Identify which cell holds the provided text, then report its [X, Y] central coordinate. 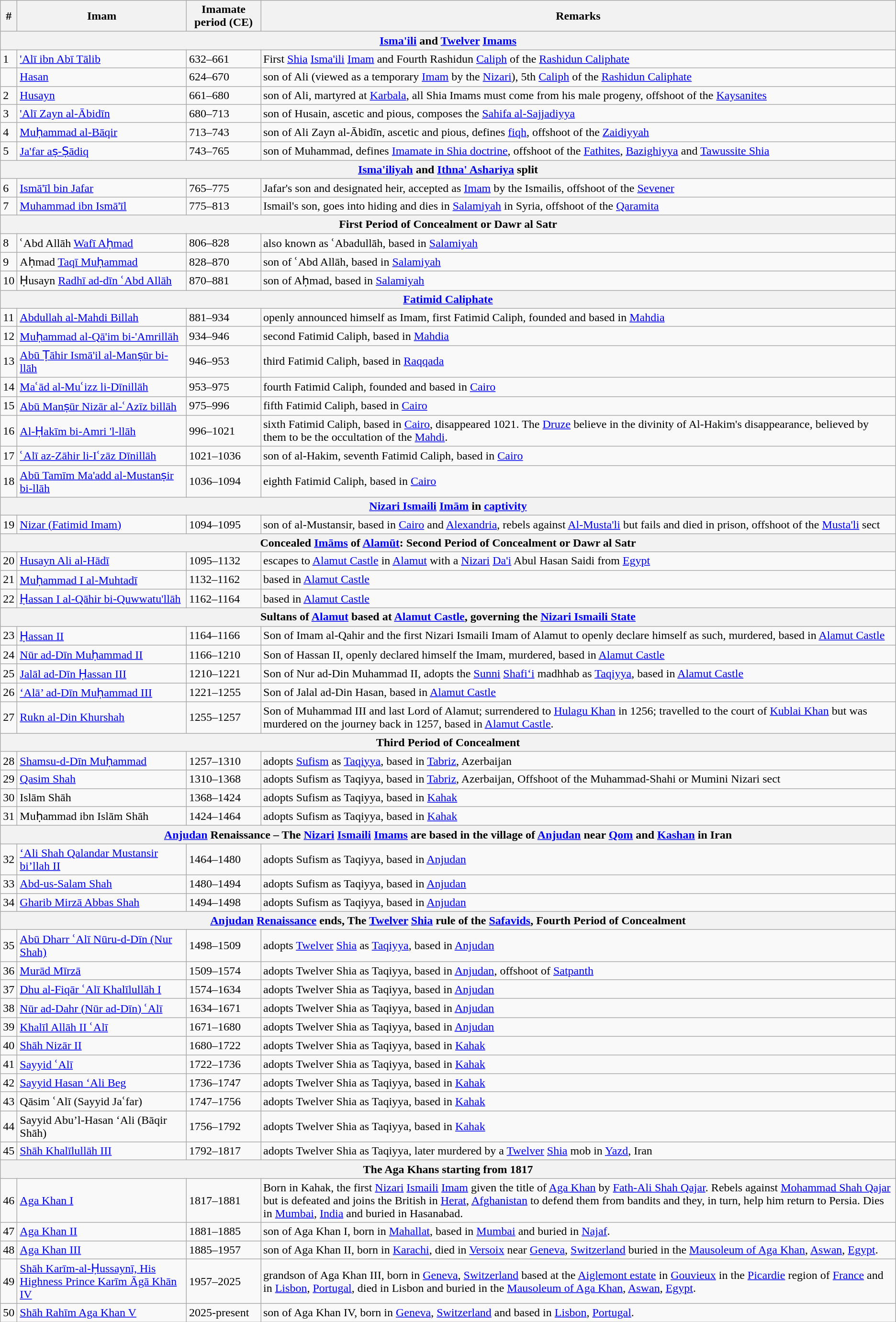
Khalīl Allāh II ʿAlī [102, 1027]
28 [9, 761]
Shāh Karīm-al-Ḥussaynī, His Highness Prince Karīm Āgā Khān IV [102, 1281]
Ismā'īl bin Jafar [102, 188]
Gharib Mirzā Abbas Shah [102, 902]
16 [9, 431]
Al-Ḥakīm bi-Amri 'l-llāh [102, 431]
Muḥammad I al-Muhtadī [102, 580]
escapes to Alamut Castle in Alamut with a Nizari Da'i Abul Hasan Saidi from Egypt [578, 561]
# [9, 16]
19 [9, 525]
47 [9, 1232]
49 [9, 1281]
Sayyid ʿAlī [102, 1064]
975–996 [224, 406]
743–765 [224, 151]
1881–1885 [224, 1232]
15 [9, 406]
Abū Ṭāhir Ismā'il al-Manṣūr bi-llāh [102, 362]
Son of Imam al-Qahir and the first Nizari Ismaili Imam of Alamut to openly declare himself as such, murdered, based in Alamut Castle [578, 636]
Abū Dharr ʿAlī Nūru-d-Dīn (Nur Shah) [102, 946]
1164–1166 [224, 636]
21 [9, 580]
765–775 [224, 188]
6 [9, 188]
1722–1736 [224, 1064]
Aḥmad Taqī Muḥammad [102, 262]
1747–1756 [224, 1101]
Muḥammad ibn Islām Shāh [102, 816]
1634–1671 [224, 1008]
son of Ali (viewed as a temporary Imam by the Nizari), 5th Caliph of the Rashidun Caliphate [578, 77]
1957–2025 [224, 1281]
828–870 [224, 262]
Islām Shāh [102, 797]
661–680 [224, 95]
12 [9, 336]
934–946 [224, 336]
624–670 [224, 77]
Ḥusayn Radhī ad-dīn ʿAbd Allāh [102, 281]
Qasim Shah [102, 779]
adopts Twelver Shia as Taqiyya, later murdered by a Twelver Shia mob in Yazd, Iran [578, 1151]
Qāsim ʿAlī (Sayyid Jaʿfar) [102, 1101]
adopts Sufism as Taqiyya, based in Tabriz, Azerbaijan [578, 761]
42 [9, 1083]
1310–1368 [224, 779]
ʿAlī az-Zāhir li-Iʿzāz Dīnillāh [102, 456]
son of Aḥmad, based in Salamiyah [578, 281]
Abū Manṣūr Nizār al-ʿAzīz billāh [102, 406]
Husayn Ali al-Hādī [102, 561]
First Shia Isma'ili Imam and Fourth Rashidun Caliph of the Rashidun Caliphate [578, 59]
Third Period of Concealment [448, 742]
1 [9, 59]
1094–1095 [224, 525]
14 [9, 387]
1498–1509 [224, 946]
1885–1957 [224, 1250]
Abdullah al-Mahdi Billah [102, 317]
Muḥammad al-Bāqir [102, 132]
Isma'ili and Twelver Imams [448, 41]
1792–1817 [224, 1151]
32 [9, 860]
Nūr ad-Dahr (Nūr ad-Dīn) ʿAlī [102, 1008]
Nizar (Fatimid Imam) [102, 525]
son of Aga Khan II, born in Karachi, died in Versoix near Geneva, Switzerland buried in the Mausoleum of Aga Khan, Aswan, Egypt. [578, 1250]
946–953 [224, 362]
1162–1164 [224, 599]
Shāh Nizār II [102, 1045]
son of al-Mustansir, based in Cairo and Alexandria, rebels against Al-Musta'li but fails and died in prison, offshoot of the Musta'li sect [578, 525]
Shamsu-d-Dīn Muḥammad [102, 761]
Jafar's son and designated heir, accepted as Imam by the Ismailis, offshoot of the Sevener [578, 188]
third Fatimid Caliph, based in Raqqada [578, 362]
953–975 [224, 387]
Muḥammad al-Qā'im bi-'Amrillāh [102, 336]
33 [9, 884]
713–743 [224, 132]
Aga Khan III [102, 1250]
1221–1255 [224, 693]
40 [9, 1045]
Ḥassan II [102, 636]
20 [9, 561]
45 [9, 1151]
Fatimid Caliphate [448, 299]
632–661 [224, 59]
‘Alā’ ad-Dīn Muḥammad III [102, 693]
Hasan [102, 77]
36 [9, 971]
Abū Tamīm Ma'add al-Mustanṣir bi-llāh [102, 482]
27 [9, 717]
Dhu al-Fiqār ʿAlī Khalīlullāh I [102, 989]
1671–1680 [224, 1027]
2 [9, 95]
Son of Nur ad-Din Muhammad II, adopts the Sunni Shafi‘i madhhab as Taqiyya, based in Alamut Castle [578, 673]
806–828 [224, 243]
11 [9, 317]
'Alī ibn Abī Tālib [102, 59]
18 [9, 482]
8 [9, 243]
13 [9, 362]
son of ʿAbd Allāh, based in Salamiyah [578, 262]
Husayn [102, 95]
openly announced himself as Imam, first Fatimid Caliph, founded and based in Mahdia [578, 317]
7 [9, 206]
9 [9, 262]
35 [9, 946]
870–881 [224, 281]
1480–1494 [224, 884]
Shāh Rahīm Aga Khan V [102, 1313]
881–934 [224, 317]
46 [9, 1200]
1756–1792 [224, 1127]
1210–1221 [224, 673]
50 [9, 1313]
1257–1310 [224, 761]
fifth Fatimid Caliph, based in Cairo [578, 406]
26 [9, 693]
also known as ʿAbadullāh, based in Salamiyah [578, 243]
Nūr ad-Dīn Muḥammad II [102, 655]
Anjudan Renaissance ends, The Twelver Shia rule of the Safavids, Fourth Period of Concealment [448, 920]
Imam [102, 16]
First Period of Concealment or Dawr al Satr [448, 224]
31 [9, 816]
‘Ali Shah Qalandar Mustansir bi’llah II [102, 860]
eighth Fatimid Caliph, based in Cairo [578, 482]
1817–1881 [224, 1200]
Shāh Khalīlullāh III [102, 1151]
22 [9, 599]
adopts Twelver Shia as Taqiyya, based in Anjudan, offshoot of Satpanth [578, 971]
son of Aga Khan IV, born in Geneva, Switzerland and based in Lisbon, Portugal. [578, 1313]
25 [9, 673]
son of al-Hakim, seventh Fatimid Caliph, based in Cairo [578, 456]
'Alī Zayn al-Ābidīn [102, 113]
Sultans of Alamut based at Alamut Castle, governing the Nizari Ismaili State [448, 617]
Concealed Imāms of Alamūt: Second Period of Concealment or Dawr al Satr [448, 543]
39 [9, 1027]
1574–1634 [224, 989]
1132–1162 [224, 580]
Sayyid Hasan ‘Ali Beg [102, 1083]
23 [9, 636]
Isma'iliyah and Ithna' Ashariya split [448, 169]
29 [9, 779]
son of Muhammad, defines Imamate in Shia doctrine, offshoot of the Fathites, Bazighiyya and Tawussite Shia [578, 151]
son of Ali, martyred at Karbala, all Shia Imams must come from his male progeny, offshoot of the Kaysanites [578, 95]
1368–1424 [224, 797]
Ḥassan I al-Qāhir bi-Quwwatu'llāh [102, 599]
adopts Sufism as Taqiyya, based in Tabriz, Azerbaijan, Offshoot of the Muhammad-Shahi or Mumini Nizari sect [578, 779]
Ismail's son, goes into hiding and dies in Salamiyah in Syria, offshoot of the Qaramita [578, 206]
996–1021 [224, 431]
Jalāl ad-Dīn Ḥassan III [102, 673]
1424–1464 [224, 816]
41 [9, 1064]
The Aga Khans starting from 1817 [448, 1169]
1494–1498 [224, 902]
1464–1480 [224, 860]
48 [9, 1250]
775–813 [224, 206]
Aga Khan I [102, 1200]
Son of Hassan II, openly declared himself the Imam, murdered, based in Alamut Castle [578, 655]
1021–1036 [224, 456]
43 [9, 1101]
Abd-us-Salam Shah [102, 884]
4 [9, 132]
1680–1722 [224, 1045]
Son of Jalal ad-Din Hasan, based in Alamut Castle [578, 693]
37 [9, 989]
fourth Fatimid Caliph, founded and based in Cairo [578, 387]
Nizari Ismaili Imām in captivity [448, 506]
ʿAbd Allāh Wafī Aḥmad [102, 243]
1036–1094 [224, 482]
1736–1747 [224, 1083]
34 [9, 902]
1255–1257 [224, 717]
Imamate period (CE) [224, 16]
680–713 [224, 113]
Aga Khan II [102, 1232]
Muhammad ibn Ismā'īl [102, 206]
son of Ali Zayn al-Ābidīn, ascetic and pious, defines fiqh, offshoot of the Zaidiyyah [578, 132]
17 [9, 456]
10 [9, 281]
Murād Mīrzā [102, 971]
1166–1210 [224, 655]
second Fatimid Caliph, based in Mahdia [578, 336]
Remarks [578, 16]
38 [9, 1008]
Sayyid Abu’l-Hasan ‘Ali (Bāqir Shāh) [102, 1127]
24 [9, 655]
1509–1574 [224, 971]
5 [9, 151]
son of Aga Khan I, born in Mahallat, based in Mumbai and buried in Najaf. [578, 1232]
44 [9, 1127]
Ja'far aṣ-Ṣādiq [102, 151]
30 [9, 797]
Anjudan Renaissance – The Nizari Ismaili Imams are based in the village of Anjudan near Qom and Kashan in Iran [448, 835]
1095–1132 [224, 561]
son of Husain, ascetic and pious, composes the Sahifa al-Sajjadiyya [578, 113]
3 [9, 113]
Maʿād al-Muʿizz li-Dīnillāh [102, 387]
Rukn al-Din Khurshah [102, 717]
2025-present [224, 1313]
